Output the [X, Y] coordinate of the center of the cell containing the given text.  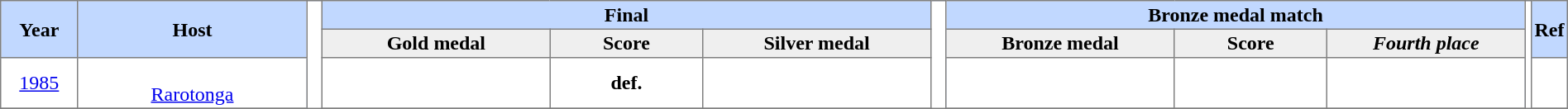
Host [192, 30]
1985 [40, 83]
Silver medal [817, 43]
Year [40, 30]
Ref [1550, 30]
def. [626, 83]
Bronze medal [1060, 43]
Final [627, 15]
Rarotonga [192, 83]
Fourth place [1426, 43]
Gold medal [437, 43]
Bronze medal match [1236, 15]
